For the text-containing cell, return its midpoint in (X, Y) coordinate format. 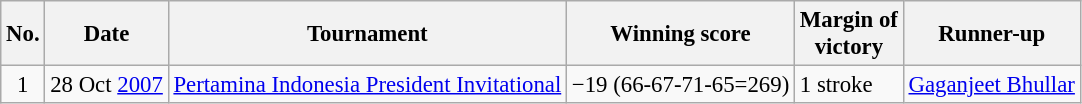
Gaganjeet Bhullar (992, 85)
Pertamina Indonesia President Invitational (367, 85)
1 stroke (850, 85)
Winning score (681, 34)
Runner-up (992, 34)
Date (106, 34)
No. (23, 34)
28 Oct 2007 (106, 85)
−19 (66-67-71-65=269) (681, 85)
Margin ofvictory (850, 34)
Tournament (367, 34)
1 (23, 85)
